Search for the cell housing the specified text and yield its [X, Y] center coordinate. 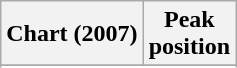
Peakposition [189, 34]
Chart (2007) [72, 34]
